Provide the [X, Y] coordinate of the cell's center where the given text is located.  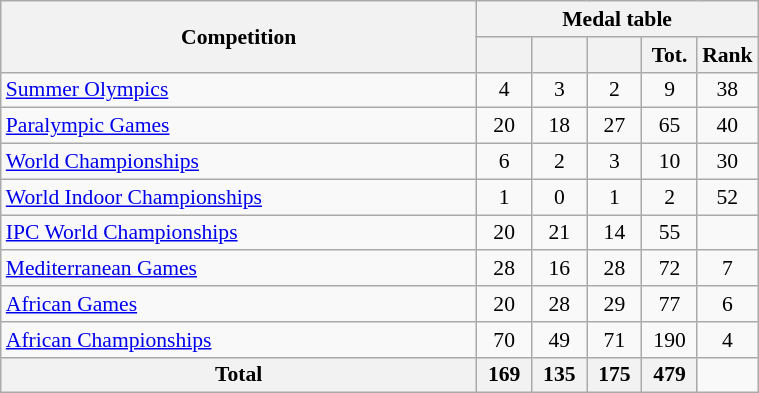
21 [560, 233]
7 [728, 269]
Total [239, 375]
55 [670, 233]
40 [728, 126]
Paralympic Games [239, 126]
Medal table [618, 19]
Summer Olympics [239, 90]
18 [560, 126]
29 [614, 304]
27 [614, 126]
African Games [239, 304]
IPC World Championships [239, 233]
30 [728, 162]
77 [670, 304]
71 [614, 340]
World Indoor Championships [239, 197]
72 [670, 269]
49 [560, 340]
Tot. [670, 55]
38 [728, 90]
10 [670, 162]
9 [670, 90]
65 [670, 126]
Mediterranean Games [239, 269]
0 [560, 197]
14 [614, 233]
Competition [239, 36]
135 [560, 375]
16 [560, 269]
190 [670, 340]
479 [670, 375]
169 [504, 375]
African Championships [239, 340]
70 [504, 340]
175 [614, 375]
Rank [728, 55]
52 [728, 197]
World Championships [239, 162]
